Extract the (x, y) coordinate from the center of the cell holding the provided text.  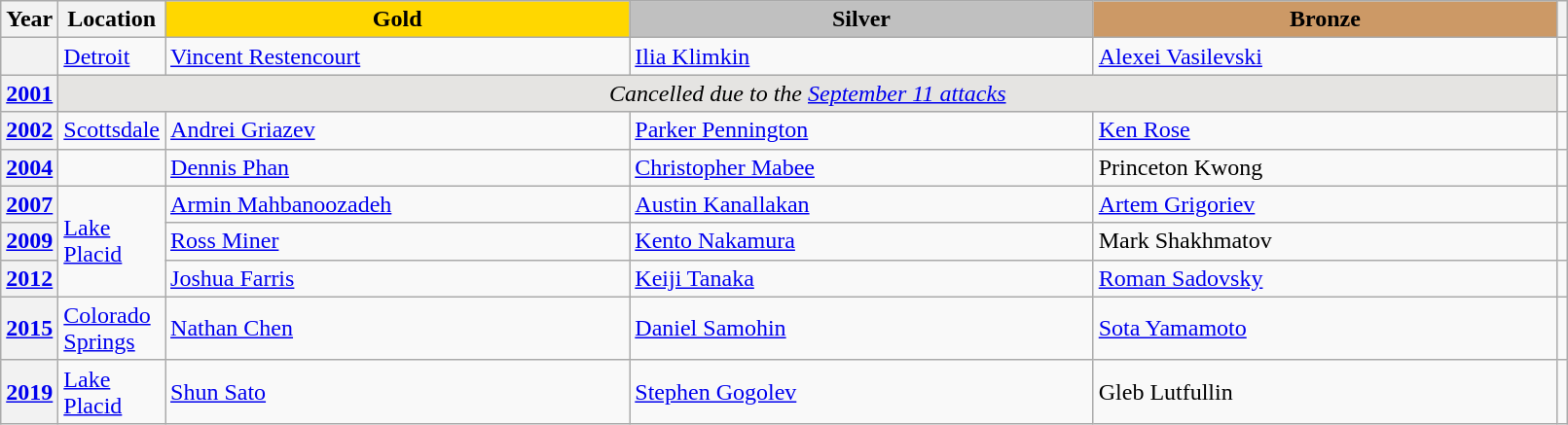
Cancelled due to the September 11 attacks (808, 93)
Nathan Chen (397, 329)
Scottsdale (112, 130)
2001 (29, 93)
2002 (29, 130)
Dennis Phan (397, 167)
2007 (29, 204)
Shun Sato (397, 391)
Andrei Griazev (397, 130)
Gold (397, 19)
2019 (29, 391)
Location (112, 19)
Detroit (112, 56)
Alexei Vasilevski (1326, 56)
Stephen Gogolev (861, 391)
Artem Grigoriev (1326, 204)
Daniel Samohin (861, 329)
Ilia Klimkin (861, 56)
2004 (29, 167)
2012 (29, 278)
Roman Sadovsky (1326, 278)
Ross Miner (397, 241)
Keiji Tanaka (861, 278)
Armin Mahbanoozadeh (397, 204)
Ken Rose (1326, 130)
Joshua Farris (397, 278)
Colorado Springs (112, 329)
Parker Pennington (861, 130)
Vincent Restencourt (397, 56)
Year (29, 19)
2015 (29, 329)
Mark Shakhmatov (1326, 241)
2009 (29, 241)
Bronze (1326, 19)
Sota Yamamoto (1326, 329)
Princeton Kwong (1326, 167)
Gleb Lutfullin (1326, 391)
Christopher Mabee (861, 167)
Silver (861, 19)
Kento Nakamura (861, 241)
Austin Kanallakan (861, 204)
